Locate the cell with the specified text and output its [x, y] center coordinate. 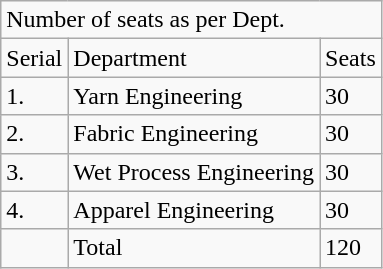
Wet Process Engineering [194, 172]
Apparel Engineering [194, 210]
120 [351, 248]
Seats [351, 58]
4. [34, 210]
Department [194, 58]
Total [194, 248]
Fabric Engineering [194, 134]
1. [34, 96]
3. [34, 172]
Serial [34, 58]
Yarn Engineering [194, 96]
2. [34, 134]
Number of seats as per Dept. [192, 20]
